Determine the [x, y] coordinate at the center of the cell enclosing the given text.  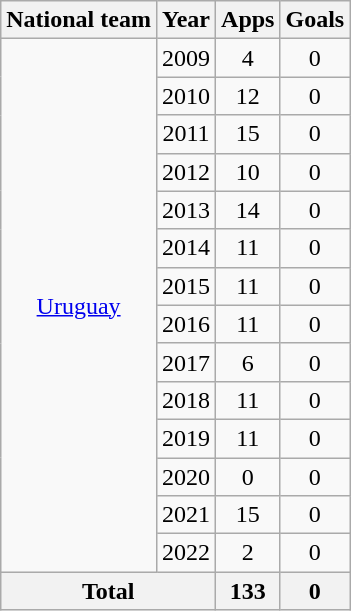
10 [248, 172]
Year [186, 20]
2012 [186, 172]
14 [248, 210]
Total [108, 591]
2009 [186, 58]
12 [248, 96]
6 [248, 362]
Goals [315, 20]
2014 [186, 248]
4 [248, 58]
2022 [186, 553]
2018 [186, 400]
2016 [186, 324]
2017 [186, 362]
2021 [186, 515]
2 [248, 553]
2010 [186, 96]
Uruguay [79, 306]
2015 [186, 286]
2013 [186, 210]
2019 [186, 438]
133 [248, 591]
Apps [248, 20]
National team [79, 20]
2020 [186, 477]
2011 [186, 134]
